Provide the [X, Y] coordinate of the cell's center where the given text is located.  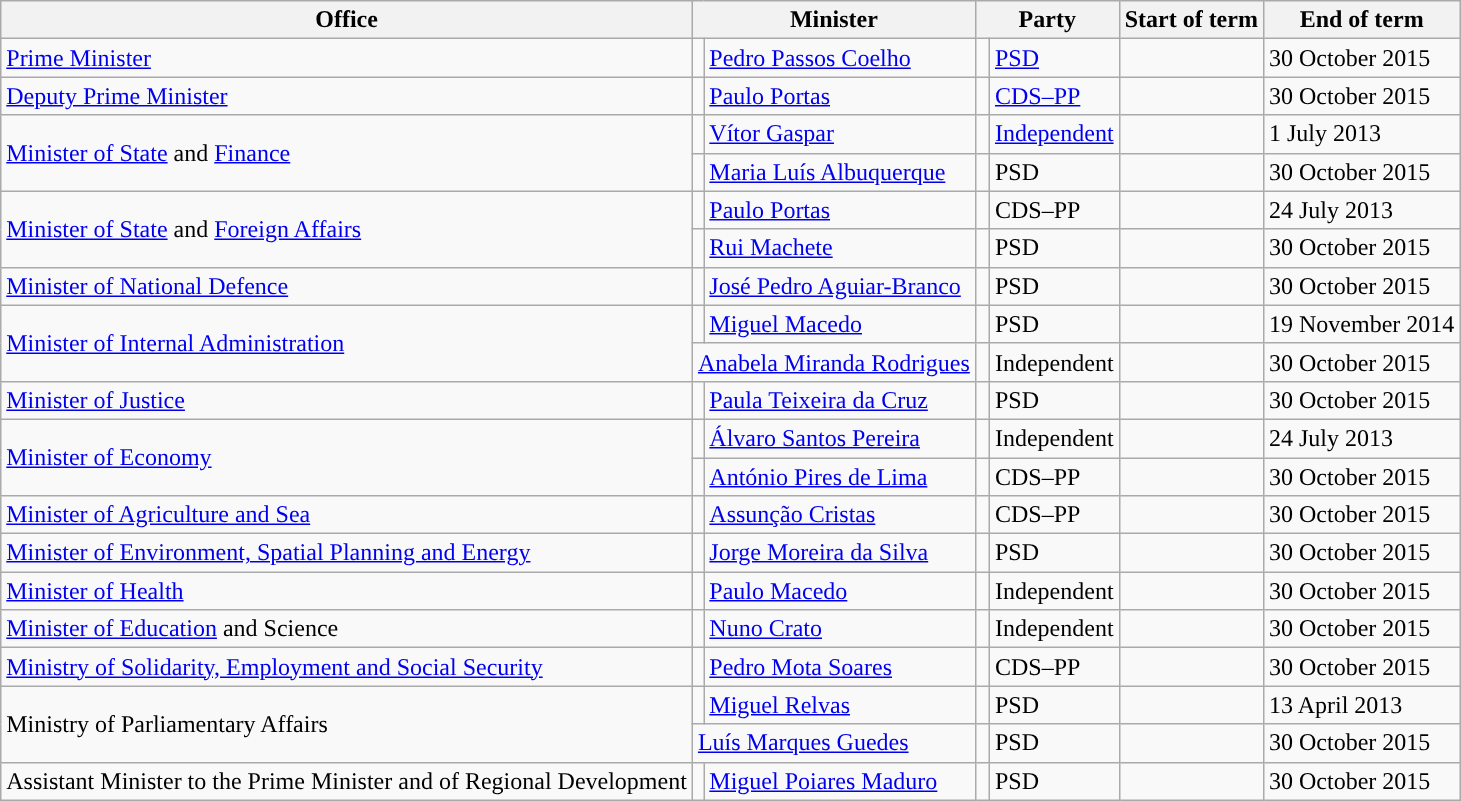
Minister of Economy [347, 457]
Minister of State and Finance [347, 153]
Minister of National Defence [347, 286]
Office [347, 20]
Miguel Macedo [840, 324]
13 April 2013 [1361, 705]
Ministry of Solidarity, Employment and Social Security [347, 667]
José Pedro Aguiar-Branco [840, 286]
Minister of Agriculture and Sea [347, 515]
Anabela Miranda Rodrigues [834, 362]
Deputy Prime Minister [347, 96]
Minister of Education and Science [347, 629]
19 November 2014 [1361, 324]
Start of term [1191, 20]
Maria Luís Albuquerque [840, 172]
Assunção Cristas [840, 515]
Miguel Relvas [840, 705]
Vítor Gaspar [840, 134]
Ministry of Parliamentary Affairs [347, 724]
Minister of Health [347, 591]
Assistant Minister to the Prime Minister and of Regional Development [347, 781]
Miguel Poiares Maduro [840, 781]
Rui Machete [840, 248]
Minister of State and Foreign Affairs [347, 229]
Pedro Mota Soares [840, 667]
Paulo Macedo [840, 591]
Jorge Moreira da Silva [840, 553]
Álvaro Santos Pereira [840, 438]
Luís Marques Guedes [834, 743]
Minister [834, 20]
Minister of Internal Administration [347, 343]
1 July 2013 [1361, 134]
Party [1047, 20]
António Pires de Lima [840, 477]
Paula Teixeira da Cruz [840, 400]
Pedro Passos Coelho [840, 58]
End of term [1361, 20]
Minister of Environment, Spatial Planning and Energy [347, 553]
Minister of Justice [347, 400]
Prime Minister [347, 58]
Nuno Crato [840, 629]
